Determine the (x, y) coordinate at the center of the cell enclosing the given text.  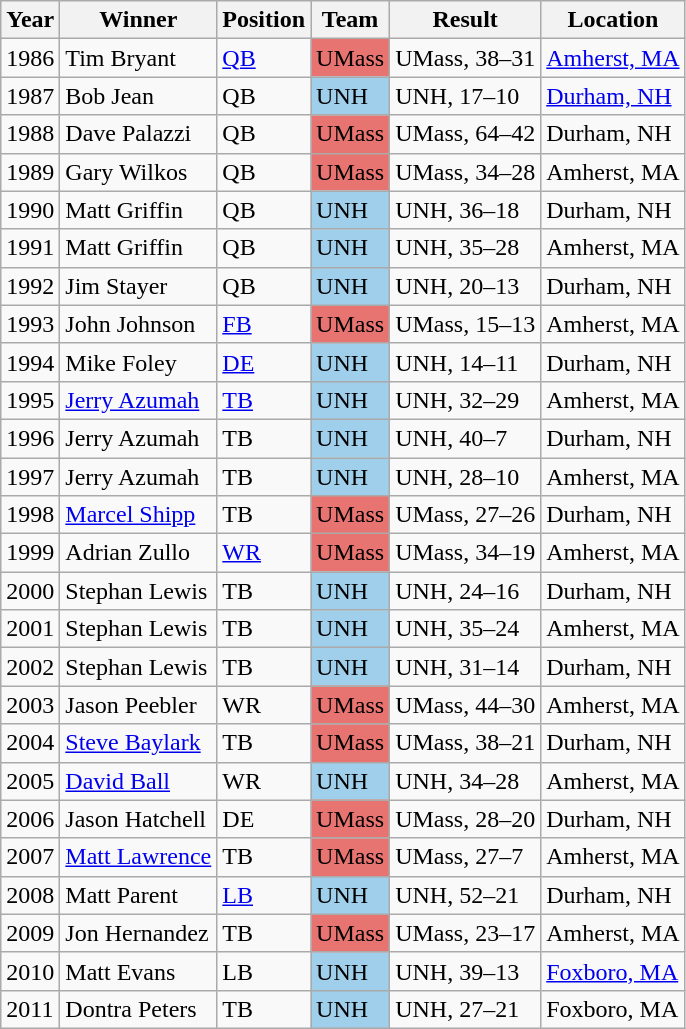
Result (466, 20)
Jon Hernandez (138, 933)
2006 (30, 819)
UMass, 23–17 (466, 933)
UNH, 40–7 (466, 438)
UNH, 24–16 (466, 591)
2007 (30, 857)
UMass, 15–13 (466, 324)
UMass, 64–42 (466, 134)
UNH, 28–10 (466, 477)
UNH, 20–13 (466, 286)
UNH, 31–14 (466, 667)
UMass, 34–19 (466, 553)
Bob Jean (138, 96)
1988 (30, 134)
1986 (30, 58)
Winner (138, 20)
Mike Foley (138, 362)
2003 (30, 705)
2004 (30, 743)
Jim Stayer (138, 286)
UNH, 14–11 (466, 362)
Dontra Peters (138, 1009)
2008 (30, 895)
2005 (30, 781)
UNH, 27–21 (466, 1009)
2011 (30, 1009)
2009 (30, 933)
Dave Palazzi (138, 134)
David Ball (138, 781)
Steve Baylark (138, 743)
UNH, 34–28 (466, 781)
1994 (30, 362)
Matt Evans (138, 971)
1995 (30, 400)
1993 (30, 324)
2010 (30, 971)
UMass, 38–21 (466, 743)
1990 (30, 210)
UNH, 39–13 (466, 971)
UMass, 34–28 (466, 172)
2002 (30, 667)
1999 (30, 553)
FB (264, 324)
UNH, 35–28 (466, 248)
1998 (30, 515)
1992 (30, 286)
1987 (30, 96)
UNH, 32–29 (466, 400)
UNH, 52–21 (466, 895)
2001 (30, 629)
UMass, 44–30 (466, 705)
Location (613, 20)
1991 (30, 248)
Matt Lawrence (138, 857)
UNH, 36–18 (466, 210)
UNH, 17–10 (466, 96)
Tim Bryant (138, 58)
UMass, 27–26 (466, 515)
UNH, 35–24 (466, 629)
2000 (30, 591)
Matt Parent (138, 895)
1996 (30, 438)
1989 (30, 172)
Team (350, 20)
UMass, 27–7 (466, 857)
1997 (30, 477)
UMass, 38–31 (466, 58)
Marcel Shipp (138, 515)
Adrian Zullo (138, 553)
John Johnson (138, 324)
Gary Wilkos (138, 172)
Position (264, 20)
Year (30, 20)
Jason Peebler (138, 705)
UMass, 28–20 (466, 819)
Jason Hatchell (138, 819)
